Return (x, y) of the center of cell containing provided text 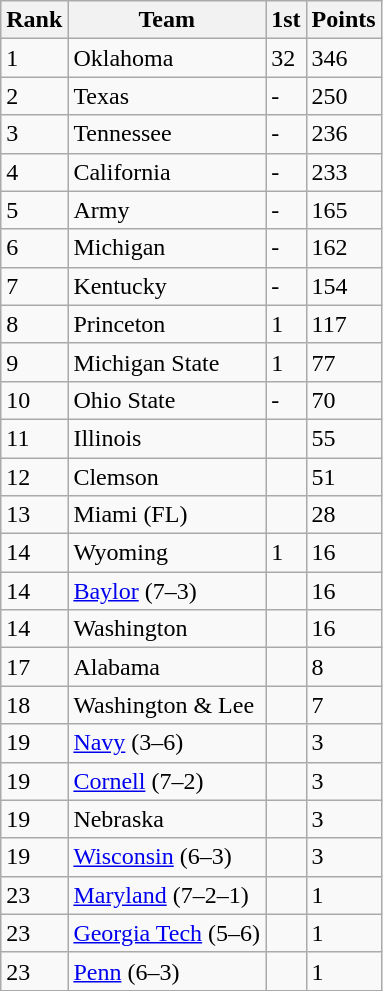
2 (34, 96)
Wyoming (167, 553)
Wisconsin (6–3) (167, 857)
346 (344, 58)
Oklahoma (167, 58)
233 (344, 172)
6 (34, 248)
13 (34, 515)
154 (344, 286)
Clemson (167, 477)
Illinois (167, 438)
165 (344, 210)
Penn (6–3) (167, 971)
32 (286, 58)
17 (34, 667)
Kentucky (167, 286)
162 (344, 248)
77 (344, 362)
Michigan State (167, 362)
Cornell (7–2) (167, 781)
Army (167, 210)
236 (344, 134)
12 (34, 477)
11 (34, 438)
Michigan (167, 248)
51 (344, 477)
9 (34, 362)
Baylor (7–3) (167, 591)
Princeton (167, 324)
Rank (34, 20)
California (167, 172)
Nebraska (167, 819)
Ohio State (167, 400)
1st (286, 20)
55 (344, 438)
250 (344, 96)
Texas (167, 96)
Tennessee (167, 134)
Washington & Lee (167, 705)
117 (344, 324)
Washington (167, 629)
Team (167, 20)
Maryland (7–2–1) (167, 895)
Navy (3–6) (167, 743)
18 (34, 705)
4 (34, 172)
10 (34, 400)
5 (34, 210)
Miami (FL) (167, 515)
28 (344, 515)
70 (344, 400)
Alabama (167, 667)
Georgia Tech (5–6) (167, 933)
Points (344, 20)
